Provide the (x, y) coordinate of the cell's center where the given text is located.  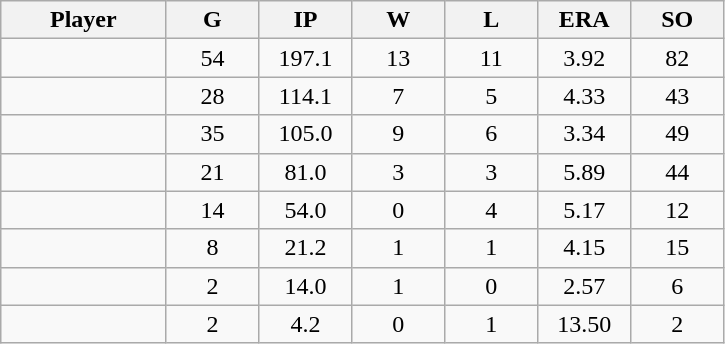
IP (306, 20)
43 (678, 96)
W (398, 20)
SO (678, 20)
5.17 (584, 210)
5 (492, 96)
13.50 (584, 324)
2.57 (584, 286)
7 (398, 96)
8 (212, 248)
14.0 (306, 286)
11 (492, 58)
81.0 (306, 172)
54.0 (306, 210)
49 (678, 134)
44 (678, 172)
3.34 (584, 134)
14 (212, 210)
114.1 (306, 96)
54 (212, 58)
3.92 (584, 58)
Player (84, 20)
28 (212, 96)
4 (492, 210)
L (492, 20)
4.2 (306, 324)
4.15 (584, 248)
35 (212, 134)
G (212, 20)
ERA (584, 20)
82 (678, 58)
5.89 (584, 172)
197.1 (306, 58)
15 (678, 248)
9 (398, 134)
21.2 (306, 248)
21 (212, 172)
13 (398, 58)
12 (678, 210)
4.33 (584, 96)
105.0 (306, 134)
